Identify which cell holds the provided text, then report its (x, y) central coordinate. 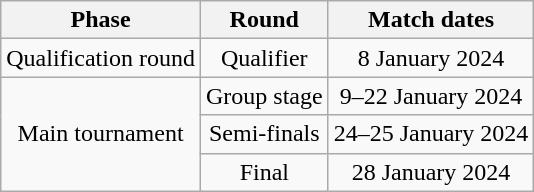
Final (264, 172)
8 January 2024 (431, 58)
Qualifier (264, 58)
Group stage (264, 96)
Main tournament (101, 134)
Round (264, 20)
28 January 2024 (431, 172)
24–25 January 2024 (431, 134)
Qualification round (101, 58)
Match dates (431, 20)
9–22 January 2024 (431, 96)
Semi-finals (264, 134)
Phase (101, 20)
